Scan for the cell matching the given text and deliver its [X, Y] coordinate at center. 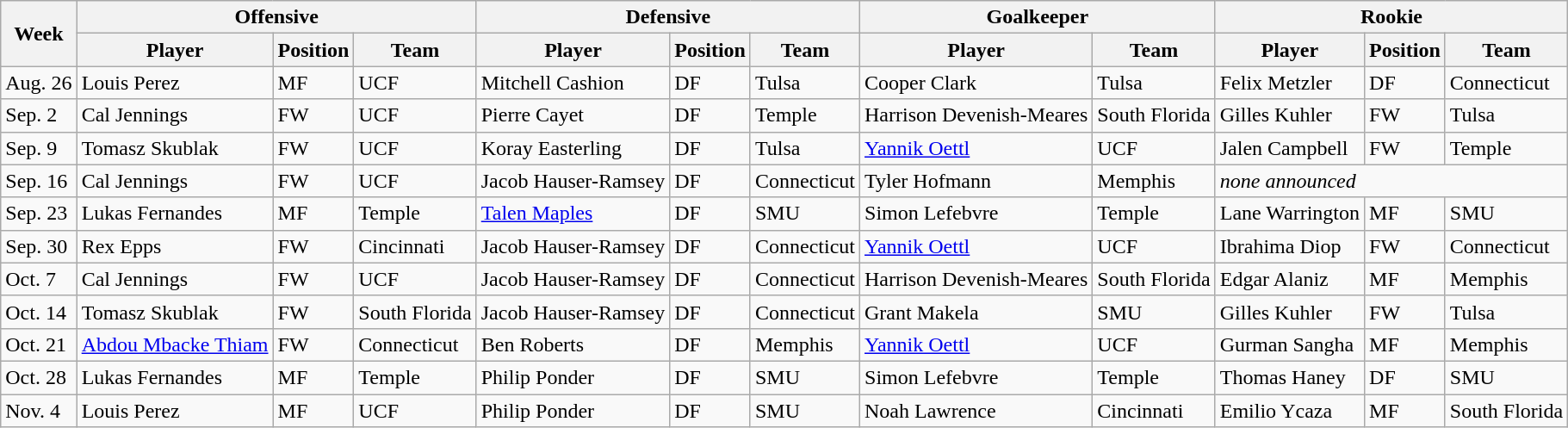
Thomas Haney [1290, 377]
Felix Metzler [1290, 83]
Talen Maples [573, 214]
Sep. 2 [39, 115]
Offensive [276, 17]
Sep. 23 [39, 214]
Rookie [1391, 17]
Gurman Sangha [1290, 344]
Abdou Mbacke Thiam [175, 344]
Ben Roberts [573, 344]
Sep. 16 [39, 181]
Rex Epps [175, 246]
Pierre Cayet [573, 115]
Aug. 26 [39, 83]
Grant Makela [976, 312]
Ibrahima Diop [1290, 246]
Oct. 7 [39, 279]
Defensive [668, 17]
Sep. 30 [39, 246]
Cooper Clark [976, 83]
Oct. 28 [39, 377]
Emilio Ycaza [1290, 411]
Goalkeeper [1038, 17]
Nov. 4 [39, 411]
Mitchell Cashion [573, 83]
Jalen Campbell [1290, 148]
Oct. 14 [39, 312]
Sep. 9 [39, 148]
Oct. 21 [39, 344]
Noah Lawrence [976, 411]
Koray Easterling [573, 148]
Tyler Hofmann [976, 181]
Lane Warrington [1290, 214]
Week [39, 34]
Edgar Alaniz [1290, 279]
none announced [1391, 181]
